Scan for the cell matching the given text and deliver its [x, y] coordinate at center. 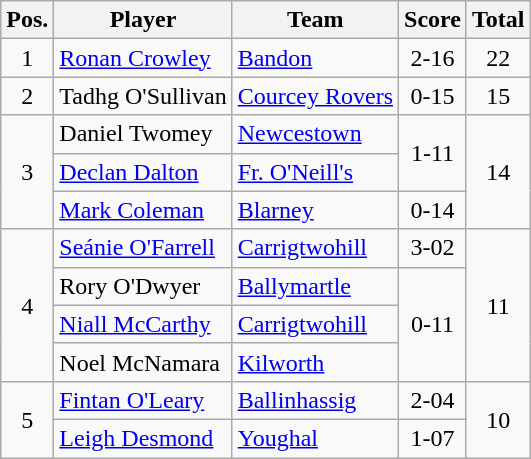
Leigh Desmond [143, 438]
Fintan O'Leary [143, 400]
Noel McNamara [143, 362]
Ronan Crowley [143, 58]
3-02 [433, 248]
22 [498, 58]
Player [143, 20]
0-15 [433, 96]
Ballinhassig [315, 400]
Courcey Rovers [315, 96]
1-11 [433, 153]
14 [498, 172]
2-16 [433, 58]
1 [28, 58]
Team [315, 20]
Pos. [28, 20]
Youghal [315, 438]
Mark Coleman [143, 210]
Newcestown [315, 134]
Seánie O'Farrell [143, 248]
2-04 [433, 400]
1-07 [433, 438]
Niall McCarthy [143, 324]
0-14 [433, 210]
2 [28, 96]
0-11 [433, 324]
Declan Dalton [143, 172]
Score [433, 20]
Rory O'Dwyer [143, 286]
Fr. O'Neill's [315, 172]
4 [28, 305]
5 [28, 419]
Daniel Twomey [143, 134]
Tadhg O'Sullivan [143, 96]
11 [498, 305]
10 [498, 419]
3 [28, 172]
Kilworth [315, 362]
Ballymartle [315, 286]
Total [498, 20]
15 [498, 96]
Blarney [315, 210]
Bandon [315, 58]
